Find where the given text appears and provide that cell's center as [x, y] coordinate. 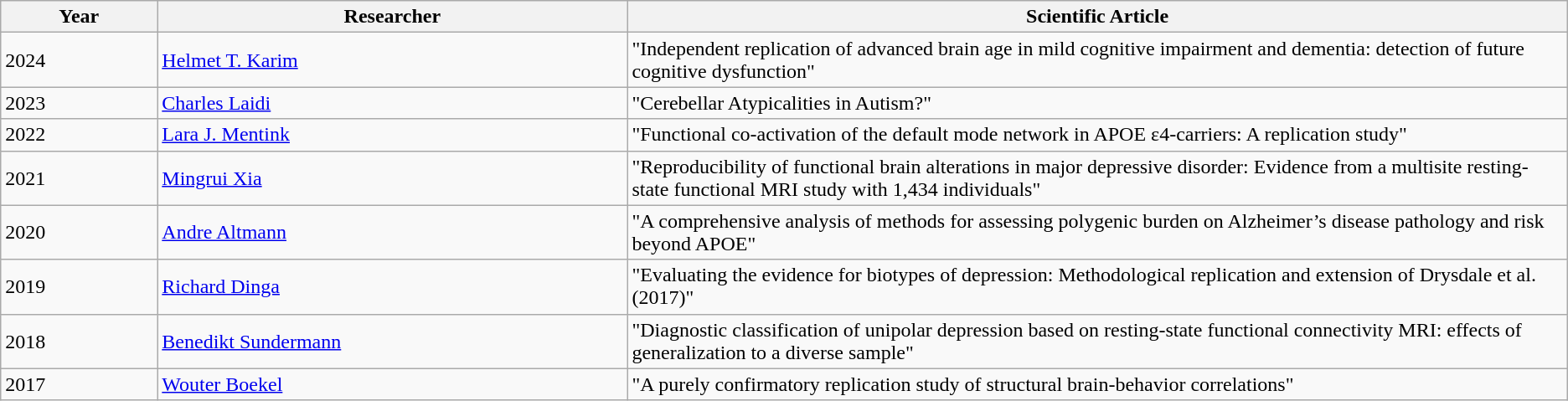
Benedikt Sundermann [392, 342]
Scientific Article [1097, 17]
"Independent replication of advanced brain age in mild cognitive impairment and dementia: detection of future cognitive dysfunction" [1097, 60]
Helmet T. Karim [392, 60]
2020 [79, 233]
2023 [79, 103]
"Diagnostic classification of unipolar depression based on resting-state functional connectivity MRI: effects of generalization to a diverse sample" [1097, 342]
"Cerebellar Atypicalities in Autism?" [1097, 103]
Researcher [392, 17]
Andre Altmann [392, 233]
"A purely confirmatory replication study of structural brain-behavior correlations" [1097, 384]
"Functional co-activation of the default mode network in APOE ε4-carriers: A replication study" [1097, 135]
"A comprehensive analysis of methods for assessing polygenic burden on Alzheimer’s disease pathology and risk beyond APOE" [1097, 233]
Mingrui Xia [392, 177]
"Evaluating the evidence for biotypes of depression: Methodological replication and extension of Drysdale et al. (2017)" [1097, 286]
Wouter Boekel [392, 384]
Year [79, 17]
2018 [79, 342]
2022 [79, 135]
2024 [79, 60]
2021 [79, 177]
2017 [79, 384]
Richard Dinga [392, 286]
2019 [79, 286]
Charles Laidi [392, 103]
Lara J. Mentink [392, 135]
